Output the [x, y] coordinate of the center of the cell containing the given text.  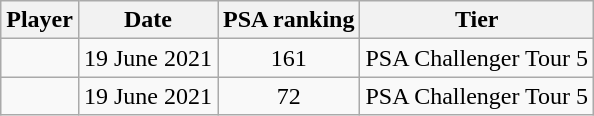
Player [40, 20]
Date [148, 20]
161 [289, 58]
72 [289, 96]
PSA ranking [289, 20]
Tier [477, 20]
